Detect which cell encompasses the target text, then output its (X, Y) center coordinate. 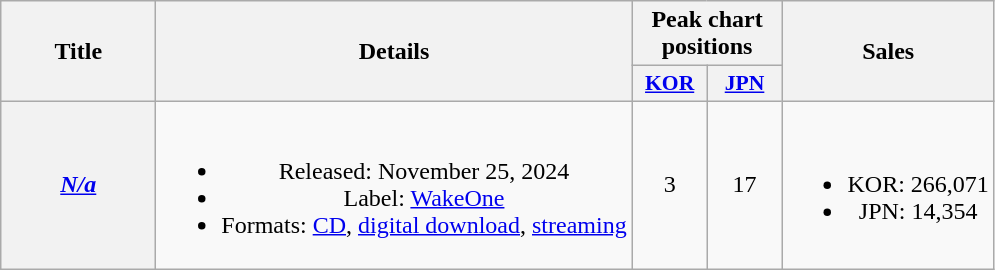
JPN (744, 84)
Title (78, 52)
3 (670, 184)
KOR: 266,071JPN: 14,354 (888, 184)
Released: November 25, 2024Label: WakeOneFormats: CD, digital download, streaming (394, 184)
KOR (670, 84)
17 (744, 184)
Peak chart positions (707, 34)
N/a (78, 184)
Sales (888, 52)
Details (394, 52)
